Locate the cell with the specified text and output its [X, Y] center coordinate. 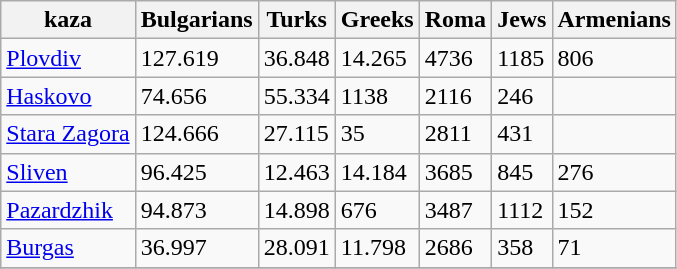
1185 [522, 58]
55.334 [296, 96]
3487 [455, 210]
14.184 [377, 172]
28.091 [296, 248]
246 [522, 96]
Greeks [377, 20]
27.115 [296, 134]
Armenians [614, 20]
36.997 [196, 248]
Sliven [68, 172]
1138 [377, 96]
2811 [455, 134]
12.463 [296, 172]
124.666 [196, 134]
11.798 [377, 248]
Jews [522, 20]
Stara Zagora [68, 134]
35 [377, 134]
4736 [455, 58]
845 [522, 172]
14.265 [377, 58]
Pazardzhik [68, 210]
127.619 [196, 58]
806 [614, 58]
14.898 [296, 210]
94.873 [196, 210]
Burgas [68, 248]
1112 [522, 210]
Bulgarians [196, 20]
358 [522, 248]
96.425 [196, 172]
152 [614, 210]
276 [614, 172]
2686 [455, 248]
676 [377, 210]
74.656 [196, 96]
431 [522, 134]
2116 [455, 96]
kaza [68, 20]
Haskovo [68, 96]
71 [614, 248]
36.848 [296, 58]
Plovdiv [68, 58]
Turks [296, 20]
3685 [455, 172]
Roma [455, 20]
